Capture the cell that displays the provided text and extract its [X, Y] central coordinate. 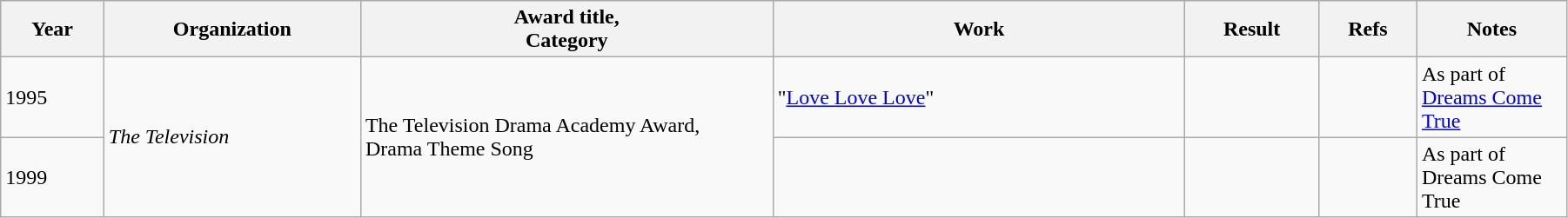
Year [52, 30]
1995 [52, 97]
Refs [1368, 30]
Result [1251, 30]
Work [979, 30]
Notes [1491, 30]
The Television [231, 137]
Organization [231, 30]
The Television Drama Academy Award,Drama Theme Song [566, 137]
1999 [52, 177]
"Love Love Love" [979, 97]
Award title,Category [566, 30]
